From the cell containing the given text, extract its center point as (X, Y) coordinate. 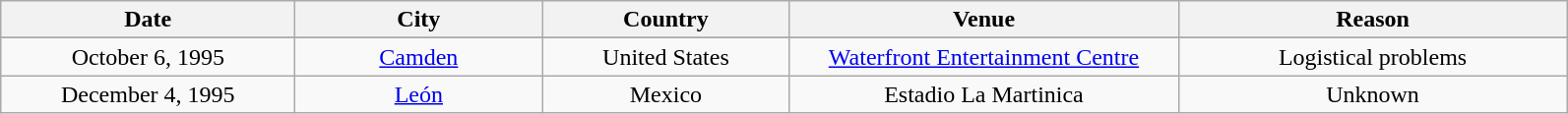
Logistical problems (1372, 57)
Camden (419, 57)
United States (665, 57)
October 6, 1995 (148, 57)
Estadio La Martinica (984, 94)
City (419, 20)
Country (665, 20)
León (419, 94)
Venue (984, 20)
Waterfront Entertainment Centre (984, 57)
Mexico (665, 94)
Date (148, 20)
Unknown (1372, 94)
Reason (1372, 20)
December 4, 1995 (148, 94)
